For the text-containing cell, return its midpoint in [X, Y] coordinate format. 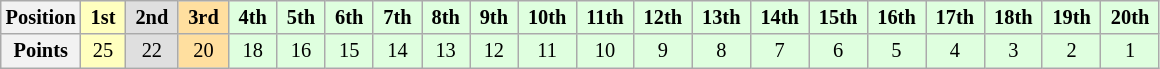
5 [896, 51]
13 [446, 51]
11 [547, 51]
2nd [152, 17]
11th [604, 17]
15th [838, 17]
9 [663, 51]
7th [397, 17]
12th [663, 17]
16th [896, 17]
18 [253, 51]
15 [349, 51]
19th [1071, 17]
16 [301, 51]
14th [779, 17]
5th [301, 17]
3 [1013, 51]
2 [1071, 51]
14 [397, 51]
9th [494, 17]
22 [152, 51]
3rd [203, 17]
1st [104, 17]
7 [779, 51]
13th [721, 17]
Position [41, 17]
20 [203, 51]
10th [547, 17]
18th [1013, 17]
1 [1130, 51]
20th [1130, 17]
8th [446, 17]
6 [838, 51]
4 [955, 51]
8 [721, 51]
12 [494, 51]
25 [104, 51]
17th [955, 17]
4th [253, 17]
6th [349, 17]
Points [41, 51]
10 [604, 51]
